Output the (X, Y) coordinate of the center of the cell containing the given text.  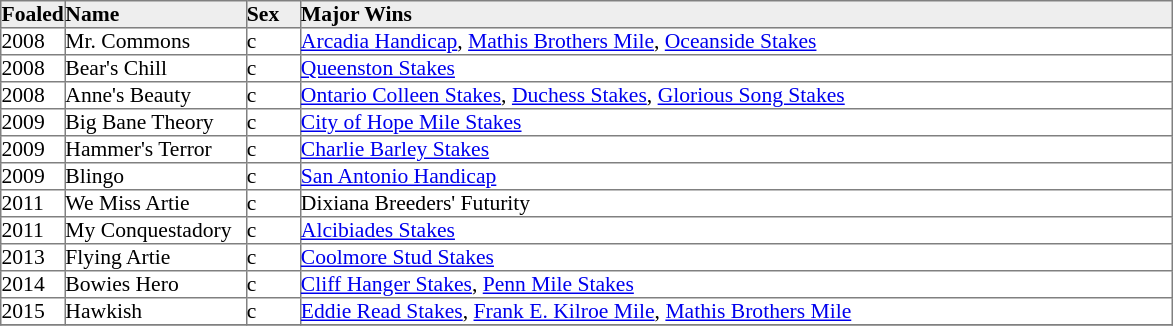
Foaled (33, 14)
Mr. Commons (156, 42)
Big Bane Theory (156, 122)
Anne's Beauty (156, 96)
Dixiana Breeders' Futurity (736, 204)
San Antonio Handicap (736, 176)
Name (156, 14)
Flying Artie (156, 258)
2015 (33, 312)
2014 (33, 284)
Coolmore Stud Stakes (736, 258)
Ontario Colleen Stakes, Duchess Stakes, Glorious Song Stakes (736, 96)
Alcibiades Stakes (736, 230)
Hawkish (156, 312)
We Miss Artie (156, 204)
My Conquestadory (156, 230)
Eddie Read Stakes, Frank E. Kilroe Mile, Mathis Brothers Mile (736, 312)
Bowies Hero (156, 284)
Major Wins (736, 14)
Queenston Stakes (736, 68)
Sex (273, 14)
City of Hope Mile Stakes (736, 122)
Arcadia Handicap, Mathis Brothers Mile, Oceanside Stakes (736, 42)
Cliff Hanger Stakes, Penn Mile Stakes (736, 284)
2013 (33, 258)
Charlie Barley Stakes (736, 150)
Hammer's Terror (156, 150)
Bear's Chill (156, 68)
Blingo (156, 176)
